Return the [x, y] coordinate for the center point of the cell that contains the specified text.  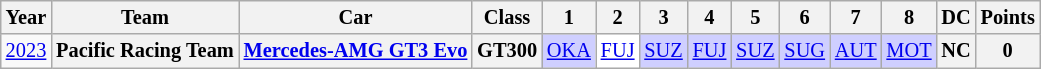
7 [856, 17]
Team [145, 17]
MOT [910, 51]
GT300 [507, 51]
3 [663, 17]
Mercedes-AMG GT3 Evo [356, 51]
DC [956, 17]
AUT [856, 51]
6 [804, 17]
Year [26, 17]
0 [1008, 51]
2023 [26, 51]
2 [618, 17]
8 [910, 17]
SUG [804, 51]
Class [507, 17]
OKA [569, 51]
Pacific Racing Team [145, 51]
5 [755, 17]
NC [956, 51]
4 [710, 17]
Car [356, 17]
1 [569, 17]
Points [1008, 17]
